Pinpoint the cell where the given text exists, returning its [x, y] midpoint coordinate. 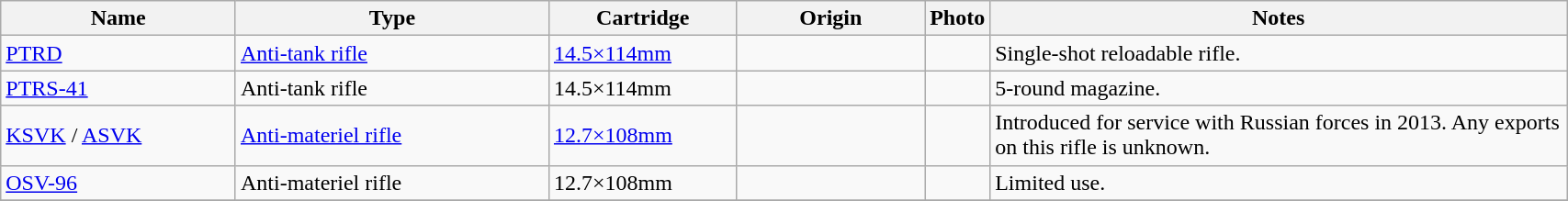
Name [118, 18]
Photo [957, 18]
Origin [830, 18]
Single-shot reloadable rifle. [1279, 53]
PTRS-41 [118, 88]
Introduced for service with Russian forces in 2013. Any exports on this rifle is unknown. [1279, 136]
PTRD [118, 53]
Limited use. [1279, 183]
Type [391, 18]
Notes [1279, 18]
5-round magazine. [1279, 88]
OSV-96 [118, 183]
Cartridge [643, 18]
KSVK / ASVK [118, 136]
